Search for the cell housing the specified text and yield its (X, Y) center coordinate. 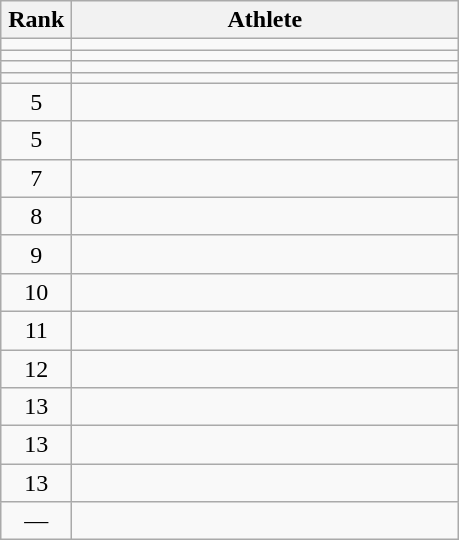
11 (36, 330)
9 (36, 254)
12 (36, 369)
Rank (36, 20)
10 (36, 292)
8 (36, 216)
7 (36, 178)
Athlete (265, 20)
— (36, 521)
